From the cell containing the given text, extract its center point as (x, y) coordinate. 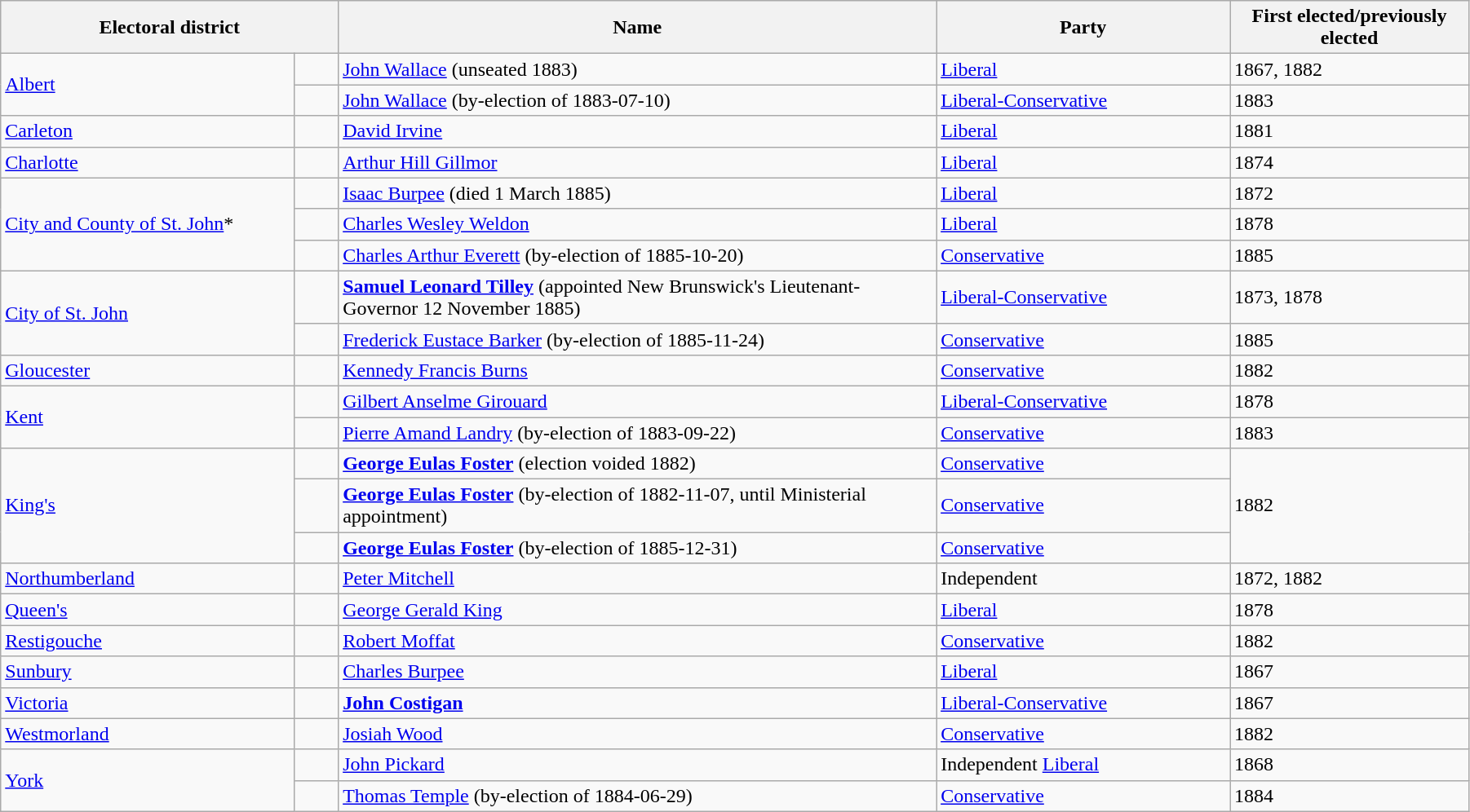
Charles Burpee (638, 672)
George Eulas Foster (by-election of 1882-11-07, until Ministerial appointment) (638, 505)
Electoral district (170, 28)
Restigouche (148, 641)
John Wallace (unseated 1883) (638, 69)
Northumberland (148, 579)
1872 (1349, 193)
Charlotte (148, 162)
1881 (1349, 131)
Frederick Eustace Barker (by-election of 1885-11-24) (638, 339)
Gloucester (148, 370)
Thomas Temple (by-election of 1884-06-29) (638, 796)
1867, 1882 (1349, 69)
Isaac Burpee (died 1 March 1885) (638, 193)
John Wallace (by-election of 1883-07-10) (638, 100)
Arthur Hill Gillmor (638, 162)
Pierre Amand Landry (by-election of 1883-09-22) (638, 433)
King's (148, 505)
Sunbury (148, 672)
1873, 1878 (1349, 297)
Peter Mitchell (638, 579)
1868 (1349, 765)
Westmorland (148, 734)
George Eulas Foster (by-election of 1885-12-31) (638, 548)
Victoria (148, 703)
1884 (1349, 796)
David Irvine (638, 131)
York (148, 780)
Queen's (148, 610)
Carleton (148, 131)
Robert Moffat (638, 641)
City of St. John (148, 313)
George Eulas Foster (election voided 1882) (638, 464)
John Costigan (638, 703)
City and County of St. John* (148, 224)
Gilbert Anselme Girouard (638, 401)
Albert (148, 85)
First elected/previously elected (1349, 28)
Kennedy Francis Burns (638, 370)
George Gerald King (638, 610)
Josiah Wood (638, 734)
Kent (148, 417)
Samuel Leonard Tilley (appointed New Brunswick's Lieutenant-Governor 12 November 1885) (638, 297)
1874 (1349, 162)
Party (1083, 28)
Independent Liberal (1083, 765)
Name (638, 28)
Independent (1083, 579)
1872, 1882 (1349, 579)
Charles Wesley Weldon (638, 224)
Charles Arthur Everett (by-election of 1885-10-20) (638, 255)
John Pickard (638, 765)
